Return the [x, y] coordinate for the center point of the cell that contains the specified text.  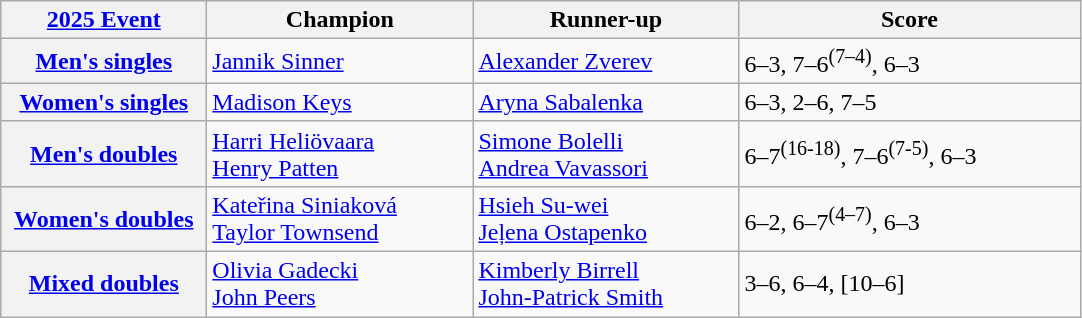
Hsieh Su-wei Jeļena Ostapenko [606, 218]
Women's singles [104, 102]
6–7(16-18), 7–6(7-5), 6–3 [910, 154]
Runner-up [606, 20]
6–3, 2–6, 7–5 [910, 102]
Madison Keys [340, 102]
Alexander Zverev [606, 62]
Kateřina Siniaková Taylor Townsend [340, 218]
Kimberly Birrell John-Patrick Smith [606, 284]
Women's doubles [104, 218]
Champion [340, 20]
6–2, 6–7(4–7), 6–3 [910, 218]
2025 Event [104, 20]
Score [910, 20]
Jannik Sinner [340, 62]
Mixed doubles [104, 284]
Simone Bolelli Andrea Vavassori [606, 154]
6–3, 7–6(7–4), 6–3 [910, 62]
Aryna Sabalenka [606, 102]
Men's singles [104, 62]
3–6, 6–4, [10–6] [910, 284]
Men's doubles [104, 154]
Harri Heliövaara Henry Patten [340, 154]
Olivia Gadecki John Peers [340, 284]
